Search for the cell housing the specified text and yield its [X, Y] center coordinate. 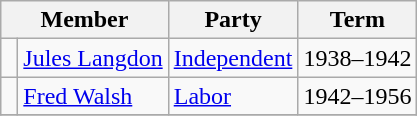
1942–1956 [358, 96]
Jules Langdon [93, 58]
1938–1942 [358, 58]
Member [84, 20]
Term [358, 20]
Fred Walsh [93, 96]
Independent [233, 58]
Party [233, 20]
Labor [233, 96]
